Detect which cell encompasses the target text, then output its (X, Y) center coordinate. 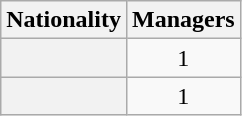
Nationality (64, 20)
Managers (183, 20)
